From the cell containing the given text, extract its center point as [X, Y] coordinate. 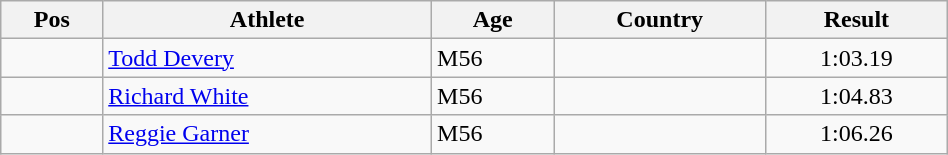
Todd Devery [268, 58]
Pos [52, 20]
Country [660, 20]
1:04.83 [857, 96]
1:06.26 [857, 134]
Richard White [268, 96]
1:03.19 [857, 58]
Result [857, 20]
Age [493, 20]
Athlete [268, 20]
Reggie Garner [268, 134]
